For the text-containing cell, return its midpoint in (X, Y) coordinate format. 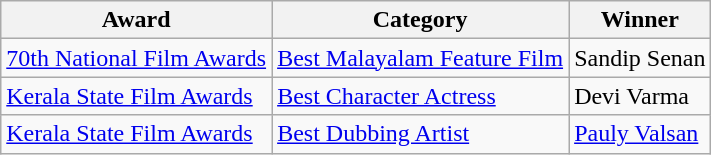
Devi Varma (640, 96)
Award (136, 20)
Best Character Actress (420, 96)
Pauly Valsan (640, 134)
Category (420, 20)
Winner (640, 20)
Best Dubbing Artist (420, 134)
Sandip Senan (640, 58)
Best Malayalam Feature Film (420, 58)
70th National Film Awards (136, 58)
